Extract the (X, Y) coordinate from the center of the cell holding the provided text.  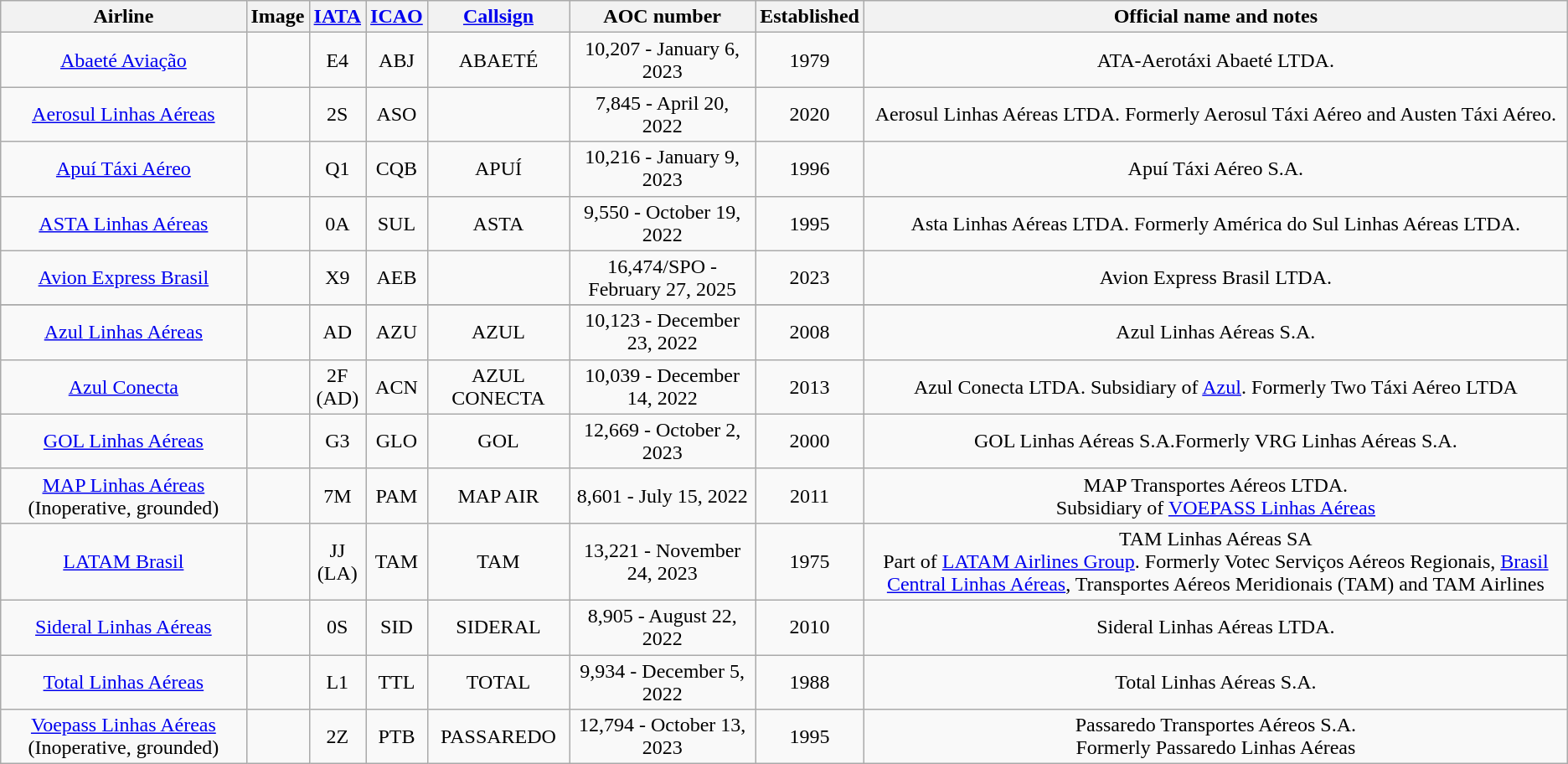
Callsign (498, 17)
Official name and notes (1215, 17)
Total Linhas Aéreas S.A. (1215, 682)
Azul Conecta (124, 387)
10,039 - December 14, 2022 (663, 387)
Azul Linhas Aéreas S.A. (1215, 332)
TOTAL (498, 682)
0S (338, 627)
Avion Express Brasil LTDA. (1215, 278)
Azul Conecta LTDA. Subsidiary of Azul. Formerly Two Táxi Aéreo LTDA (1215, 387)
AOC number (663, 17)
AD (338, 332)
CQB (397, 169)
1988 (810, 682)
Sideral Linhas Aéreas LTDA. (1215, 627)
E4 (338, 60)
PAM (397, 496)
1996 (810, 169)
Abaeté Aviação (124, 60)
Total Linhas Aéreas (124, 682)
ASO (397, 114)
AZUL CONECTA (498, 387)
2013 (810, 387)
LATAM Brasil (124, 561)
Aerosul Linhas Aéreas (124, 114)
SUL (397, 223)
MAP Transportes Aéreos LTDA. Subsidiary of VOEPASS Linhas Aéreas (1215, 496)
12,669 - October 2, 2023 (663, 441)
PASSAREDO (498, 737)
2S (338, 114)
AEB (397, 278)
ASTA (498, 223)
Apuí Táxi Aéreo (124, 169)
IATA (338, 17)
G3 (338, 441)
X9 (338, 278)
9,934 - December 5, 2022 (663, 682)
2020 (810, 114)
Image (278, 17)
PTB (397, 737)
ATA-Aerotáxi Abaeté LTDA. (1215, 60)
7M (338, 496)
AZUL (498, 332)
Sideral Linhas Aéreas (124, 627)
APUÍ (498, 169)
2010 (810, 627)
8,601 - July 15, 2022 (663, 496)
MAP Linhas Aéreas (Inoperative, grounded) (124, 496)
2Z (338, 737)
SID (397, 627)
ACN (397, 387)
Airline (124, 17)
GOL Linhas Aéreas S.A.Formerly VRG Linhas Aéreas S.A. (1215, 441)
JJ(LA) (338, 561)
0A (338, 223)
10,216 - January 9, 2023 (663, 169)
2011 (810, 496)
2F(AD) (338, 387)
13,221 - November 24, 2023 (663, 561)
16,474/SPO - February 27, 2025 (663, 278)
SIDERAL (498, 627)
10,207 - January 6, 2023 (663, 60)
TTL (397, 682)
Q1 (338, 169)
ABAETÉ (498, 60)
8,905 - August 22, 2022 (663, 627)
Avion Express Brasil (124, 278)
Established (810, 17)
2008 (810, 332)
MAP AIR (498, 496)
1979 (810, 60)
Apuí Táxi Aéreo S.A. (1215, 169)
L1 (338, 682)
Aerosul Linhas Aéreas LTDA. Formerly Aerosul Táxi Aéreo and Austen Táxi Aéreo. (1215, 114)
9,550 - October 19, 2022 (663, 223)
2023 (810, 278)
Azul Linhas Aéreas (124, 332)
12,794 - October 13, 2023 (663, 737)
ASTA Linhas Aéreas (124, 223)
Passaredo Transportes Aéreos S.A.Formerly Passaredo Linhas Aéreas (1215, 737)
2000 (810, 441)
ICAO (397, 17)
AZU (397, 332)
ABJ (397, 60)
GLO (397, 441)
7,845 - April 20, 2022 (663, 114)
10,123 - December 23, 2022 (663, 332)
1975 (810, 561)
Asta Linhas Aéreas LTDA. Formerly América do Sul Linhas Aéreas LTDA. (1215, 223)
GOL Linhas Aéreas (124, 441)
GOL (498, 441)
Voepass Linhas Aéreas (Inoperative, grounded) (124, 737)
